Output the [x, y] coordinate of the center of the cell containing the given text.  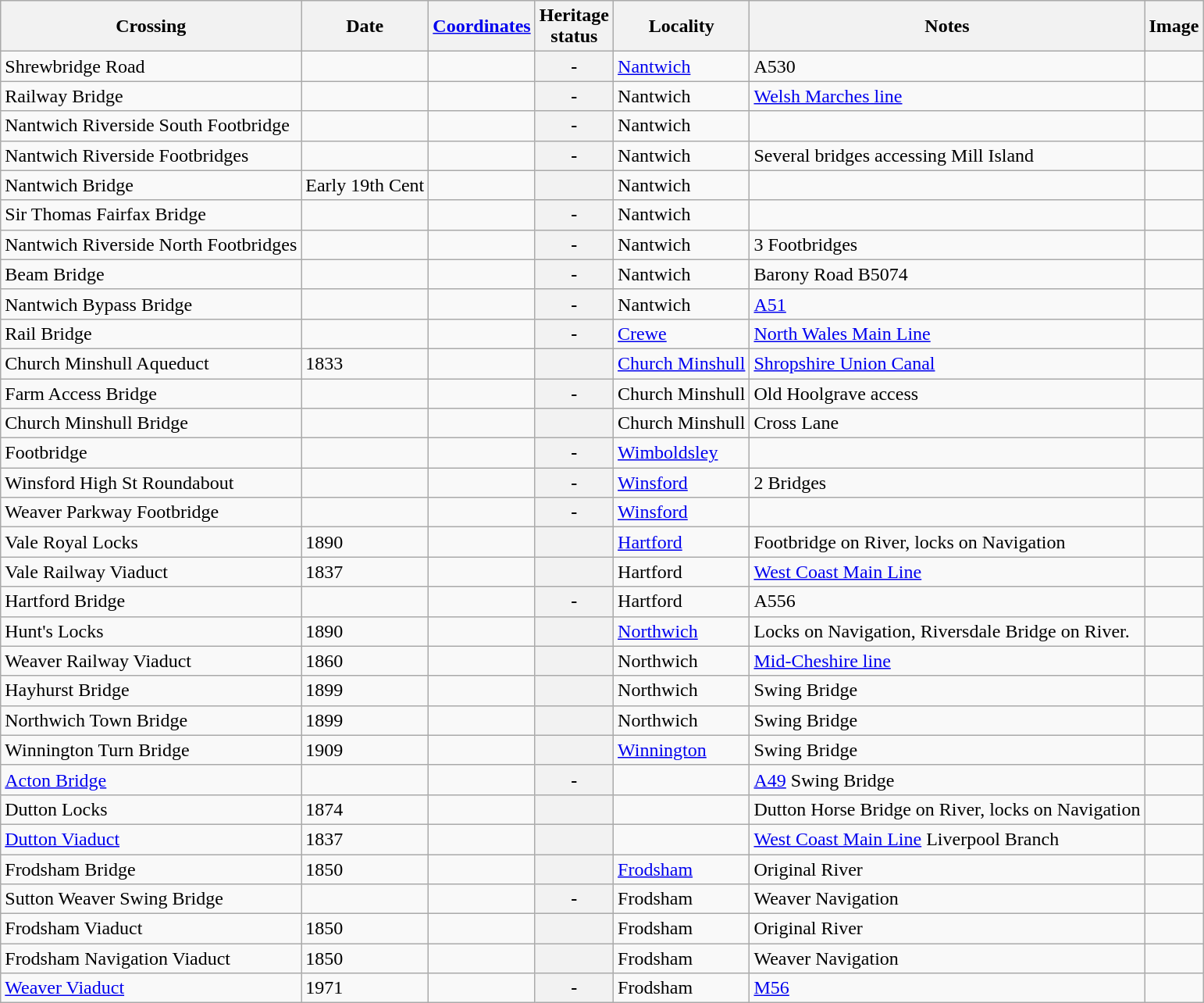
Locality [682, 27]
Dutton Horse Bridge on River, locks on Navigation [947, 809]
Frodsham Navigation Viaduct [151, 958]
Railway Bridge [151, 96]
Crewe [682, 334]
Weaver Parkway Footbridge [151, 512]
Notes [947, 27]
2 Bridges [947, 483]
1874 [365, 809]
Date [365, 27]
Weaver Railway Viaduct [151, 661]
Sutton Weaver Swing Bridge [151, 899]
Hayhurst Bridge [151, 691]
Dutton Viaduct [151, 839]
Church Minshull Aqueduct [151, 363]
Farm Access Bridge [151, 393]
Barony Road B5074 [947, 274]
Weaver Viaduct [151, 988]
A530 [947, 66]
A556 [947, 601]
Early 19th Cent [365, 185]
Cross Lane [947, 423]
Beam Bridge [151, 274]
1909 [365, 750]
Footbridge [151, 453]
Several bridges accessing Mill Island [947, 155]
Nantwich Bypass Bridge [151, 304]
Sir Thomas Fairfax Bridge [151, 215]
Hartford Bridge [151, 601]
Rail Bridge [151, 334]
1860 [365, 661]
North Wales Main Line [947, 334]
Church Minshull Bridge [151, 423]
M56 [947, 988]
Crossing [151, 27]
West Coast Main Line Liverpool Branch [947, 839]
A49 Swing Bridge [947, 780]
1833 [365, 363]
A51 [947, 304]
West Coast Main Line [947, 572]
Frodsham Bridge [151, 869]
Winsford High St Roundabout [151, 483]
Vale Royal Locks [151, 542]
Coordinates [482, 27]
Shropshire Union Canal [947, 363]
Mid-Cheshire line [947, 661]
Nantwich Riverside North Footbridges [151, 245]
Footbridge on River, locks on Navigation [947, 542]
Acton Bridge [151, 780]
Nantwich Riverside South Footbridge [151, 126]
3 Footbridges [947, 245]
Winnington Turn Bridge [151, 750]
Dutton Locks [151, 809]
Hunt's Locks [151, 631]
Wimboldsley [682, 453]
Locks on Navigation, Riversdale Bridge on River. [947, 631]
Welsh Marches line [947, 96]
1971 [365, 988]
Old Hoolgrave access [947, 393]
Heritagestatus [574, 27]
Vale Railway Viaduct [151, 572]
Shrewbridge Road [151, 66]
Northwich Town Bridge [151, 720]
Frodsham Viaduct [151, 929]
Image [1174, 27]
Nantwich Riverside Footbridges [151, 155]
Winnington [682, 750]
Nantwich Bridge [151, 185]
